Determine the [x, y] coordinate at the center of the cell enclosing the given text.  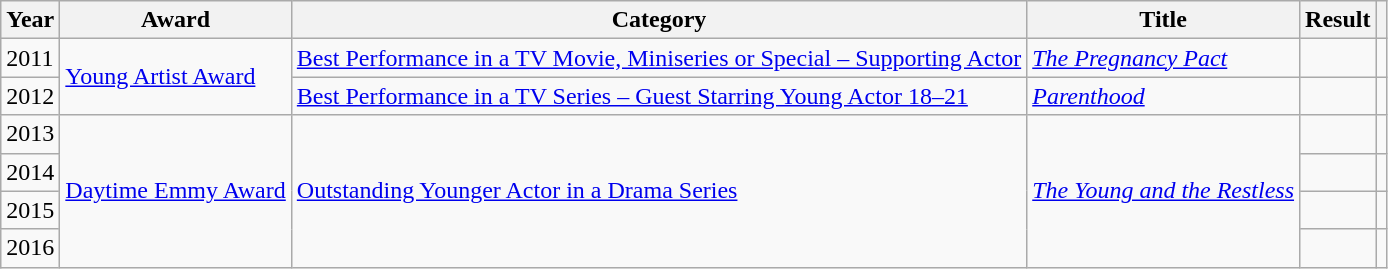
Result [1338, 20]
Best Performance in a TV Series – Guest Starring Young Actor 18–21 [658, 96]
2011 [30, 58]
Daytime Emmy Award [176, 191]
2016 [30, 248]
2014 [30, 172]
Category [658, 20]
2015 [30, 210]
Best Performance in a TV Movie, Miniseries or Special – Supporting Actor [658, 58]
Title [1164, 20]
2012 [30, 96]
Award [176, 20]
2013 [30, 134]
Outstanding Younger Actor in a Drama Series [658, 191]
Year [30, 20]
Parenthood [1164, 96]
The Pregnancy Pact [1164, 58]
The Young and the Restless [1164, 191]
Young Artist Award [176, 77]
